Determine the (X, Y) coordinate at the center of the cell enclosing the given text.  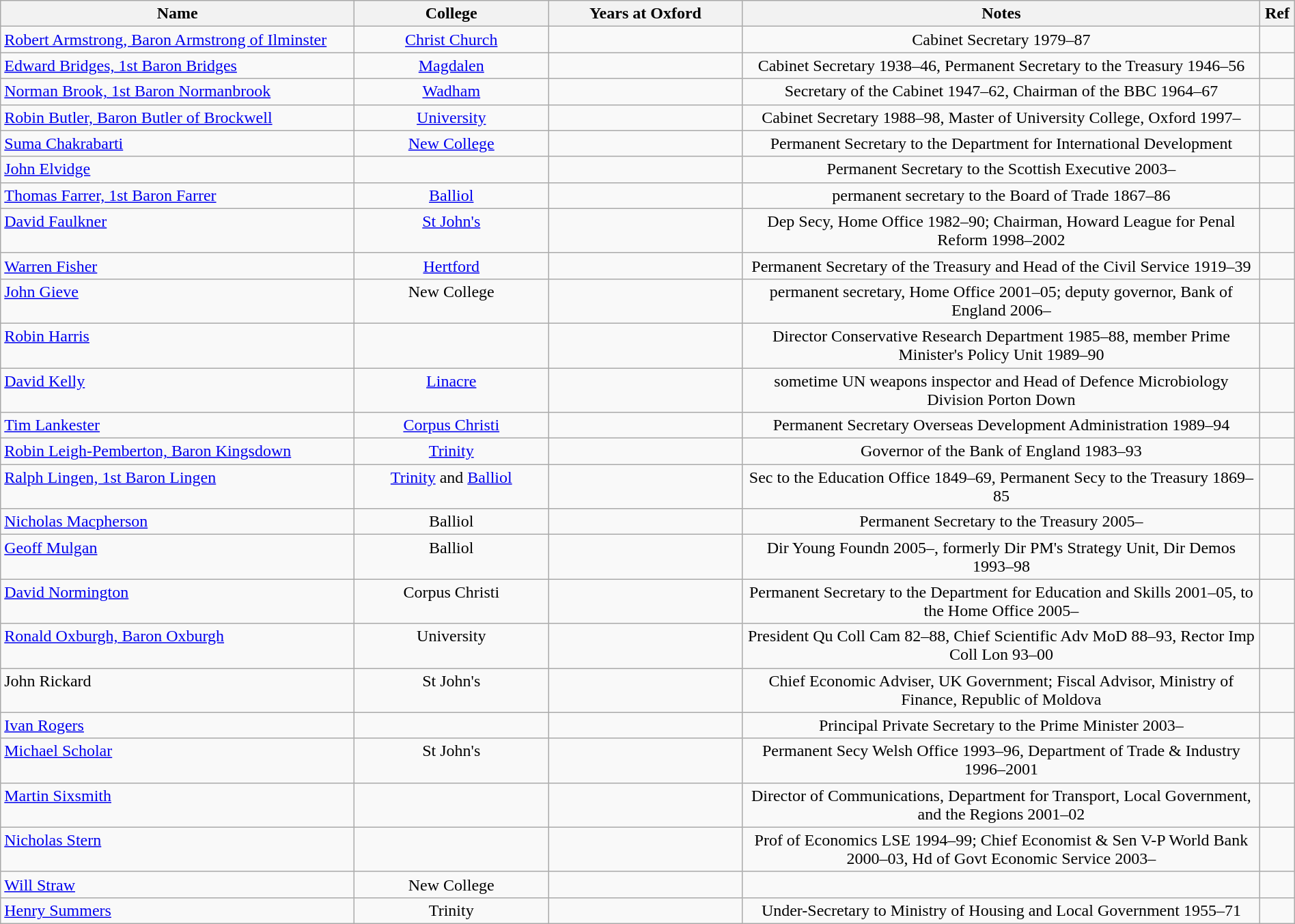
David Normington (178, 601)
John Elvidge (178, 169)
Suma Chakrabarti (178, 143)
Nicholas Stern (178, 850)
Ralph Lingen, 1st Baron Lingen (178, 486)
Cabinet Secretary 1988–98, Master of University College, Oxford 1997– (1001, 117)
Governor of the Bank of England 1983–93 (1001, 451)
Hertford (451, 266)
Permanent Secy Welsh Office 1993–96, Department of Trade & Industry 1996–2001 (1001, 761)
Trinity and Balliol (451, 486)
Linacre (451, 389)
Ref (1277, 14)
John Gieve (178, 300)
Permanent Secretary Overseas Development Administration 1989–94 (1001, 425)
Under-Secretary to Ministry of Housing and Local Government 1955–71 (1001, 910)
President Qu Coll Cam 82–88, Chief Scientific Adv MoD 88–93, Rector Imp Coll Lon 93–00 (1001, 646)
Martin Sixsmith (178, 804)
David Kelly (178, 389)
Edward Bridges, 1st Baron Bridges (178, 66)
Magdalen (451, 66)
Permanent Secretary to the Department for Education and Skills 2001–05, to the Home Office 2005– (1001, 601)
Nicholas Macpherson (178, 522)
Principal Private Secretary to the Prime Minister 2003– (1001, 725)
Permanent Secretary to the Scottish Executive 2003– (1001, 169)
permanent secretary to the Board of Trade 1867–86 (1001, 195)
Will Straw (178, 884)
Warren Fisher (178, 266)
Wadham (451, 92)
permanent secretary, Home Office 2001–05; deputy governor, Bank of England 2006– (1001, 300)
Robin Harris (178, 346)
Ivan Rogers (178, 725)
Robin Leigh-Pemberton, Baron Kingsdown (178, 451)
Prof of Economics LSE 1994–99; Chief Economist & Sen V-P World Bank 2000–03, Hd of Govt Economic Service 2003– (1001, 850)
Director Conservative Research Department 1985–88, member Prime Minister's Policy Unit 1989–90 (1001, 346)
Ronald Oxburgh, Baron Oxburgh (178, 646)
Dir Young Foundn 2005–, formerly Dir PM's Strategy Unit, Dir Demos 1993–98 (1001, 557)
Norman Brook, 1st Baron Normanbrook (178, 92)
Christ Church (451, 40)
David Faulkner (178, 231)
Henry Summers (178, 910)
Director of Communications, Department for Transport, Local Government, and the Regions 2001–02 (1001, 804)
Dep Secy, Home Office 1982–90; Chairman, Howard League for Penal Reform 1998–2002 (1001, 231)
Thomas Farrer, 1st Baron Farrer (178, 195)
Secretary of the Cabinet 1947–62, Chairman of the BBC 1964–67 (1001, 92)
Chief Economic Adviser, UK Government; Fiscal Advisor, Ministry of Finance, Republic of Moldova (1001, 690)
Cabinet Secretary 1938–46, Permanent Secretary to the Treasury 1946–56 (1001, 66)
Permanent Secretary of the Treasury and Head of the Civil Service 1919–39 (1001, 266)
Permanent Secretary to the Department for International Development (1001, 143)
College (451, 14)
Years at Oxford (645, 14)
Tim Lankester (178, 425)
Geoff Mulgan (178, 557)
Permanent Secretary to the Treasury 2005– (1001, 522)
Name (178, 14)
Cabinet Secretary 1979–87 (1001, 40)
sometime UN weapons inspector and Head of Defence Microbiology Division Porton Down (1001, 389)
John Rickard (178, 690)
Sec to the Education Office 1849–69, Permanent Secy to the Treasury 1869–85 (1001, 486)
Michael Scholar (178, 761)
Robin Butler, Baron Butler of Brockwell (178, 117)
Robert Armstrong, Baron Armstrong of Ilminster (178, 40)
Notes (1001, 14)
